From the cell containing the given text, extract its center point as (x, y) coordinate. 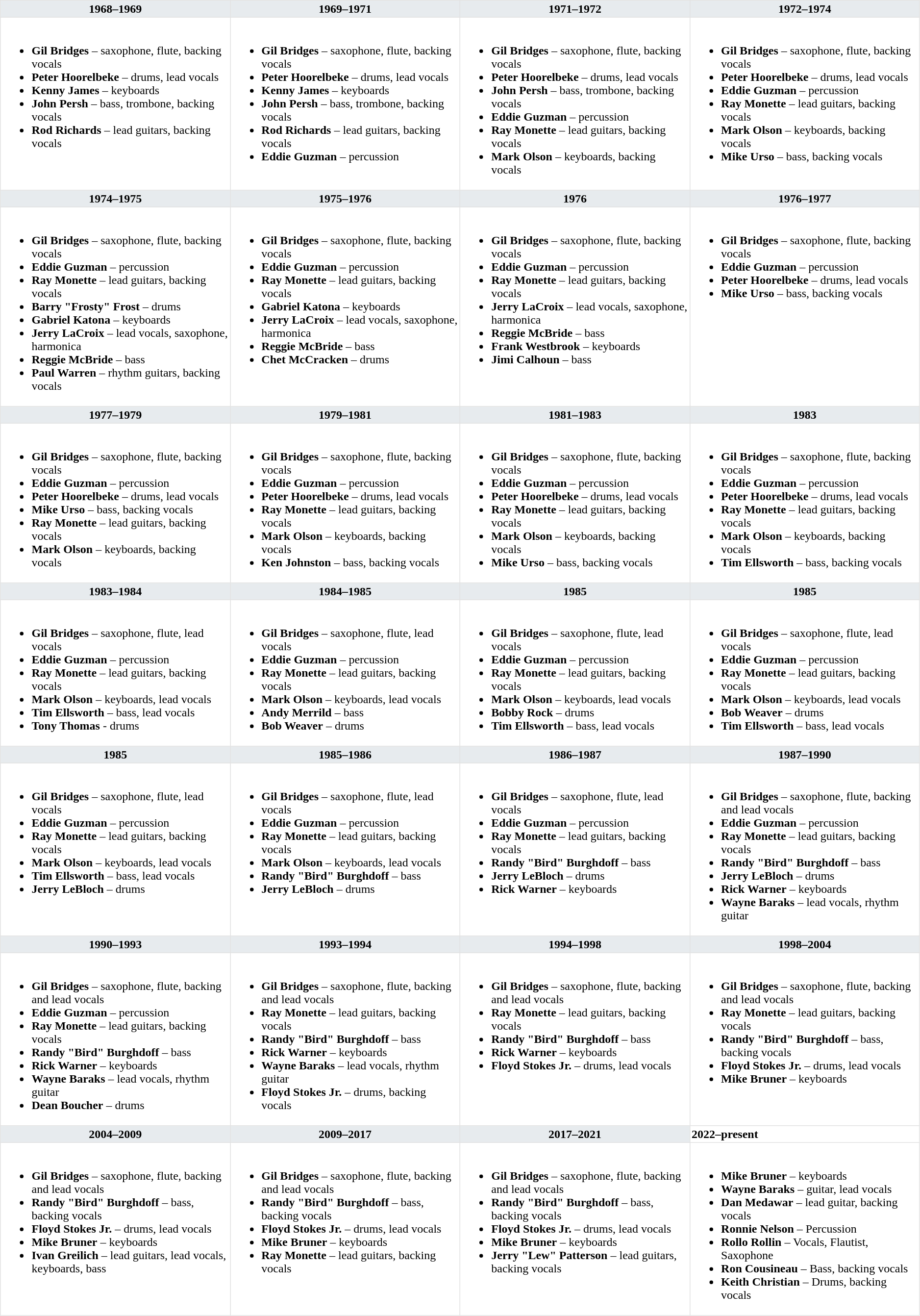
1990–1993 (116, 944)
Gil Bridges – saxophone, flute, backing vocalsEddie Guzman – percussionPeter Hoorelbeke – drums, lead vocalsMike Urso – bass, backing vocals (805, 306)
1975–1976 (345, 199)
1974–1975 (116, 199)
1994–1998 (574, 944)
2009–2017 (345, 1134)
1987–1990 (805, 755)
1981–1983 (574, 415)
1983–1984 (116, 591)
1986–1987 (574, 755)
1998–2004 (805, 944)
1976–1977 (805, 199)
1985–1986 (345, 755)
1993–1994 (345, 944)
1968–1969 (116, 9)
1976 (574, 199)
1984–1985 (345, 591)
1983 (805, 415)
1969–1971 (345, 9)
1979–1981 (345, 415)
1971–1972 (574, 9)
1972–1974 (805, 9)
2004–2009 (116, 1134)
1977–1979 (116, 415)
2022–present (805, 1134)
2017–2021 (574, 1134)
